Identify which cell holds the provided text, then report its (x, y) central coordinate. 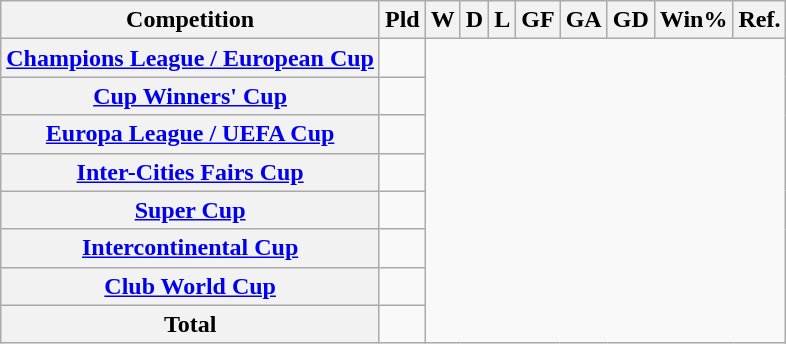
W (442, 20)
Intercontinental Cup (190, 248)
Club World Cup (190, 286)
GF (538, 20)
Ref. (760, 20)
GA (584, 20)
Competition (190, 20)
Total (190, 324)
Cup Winners' Cup (190, 96)
Champions League / European Cup (190, 58)
Europa League / UEFA Cup (190, 134)
GD (630, 20)
Pld (402, 20)
D (474, 20)
L (502, 20)
Win% (694, 20)
Inter-Cities Fairs Cup (190, 172)
Super Cup (190, 210)
